Pinpoint the cell where the given text exists, returning its (X, Y) midpoint coordinate. 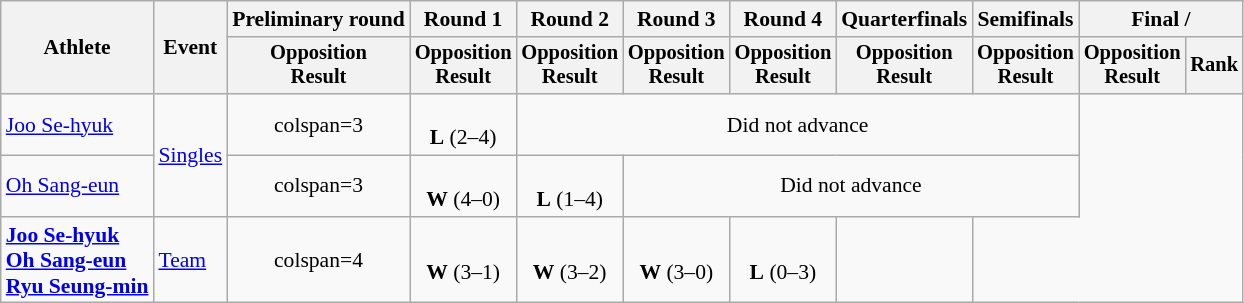
Oh Sang-eun (78, 186)
Event (190, 48)
L (2–4) (464, 124)
Round 3 (676, 19)
Athlete (78, 48)
Quarterfinals (904, 19)
L (1–4) (570, 186)
Final / (1161, 19)
Preliminary round (318, 19)
Semifinals (1026, 19)
W (4–0) (464, 186)
Round 2 (570, 19)
Joo Se-hyuk (78, 124)
Singles (190, 155)
Round 1 (464, 19)
Rank (1214, 66)
Round 4 (784, 19)
